Detect which cell encompasses the target text, then output its (X, Y) center coordinate. 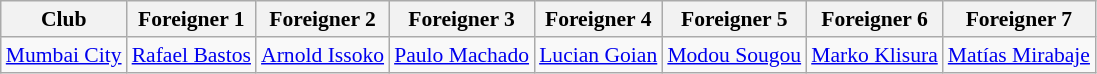
Marko Klisura (874, 55)
Matías Mirabaje (1019, 55)
Foreigner 6 (874, 19)
Club (64, 19)
Lucian Goian (598, 55)
Foreigner 3 (462, 19)
Arnold Issoko (322, 55)
Paulo Machado (462, 55)
Foreigner 2 (322, 19)
Mumbai City (64, 55)
Rafael Bastos (192, 55)
Foreigner 1 (192, 19)
Foreigner 4 (598, 19)
Foreigner 7 (1019, 19)
Modou Sougou (734, 55)
Foreigner 5 (734, 19)
